Search for the cell housing the specified text and yield its [X, Y] center coordinate. 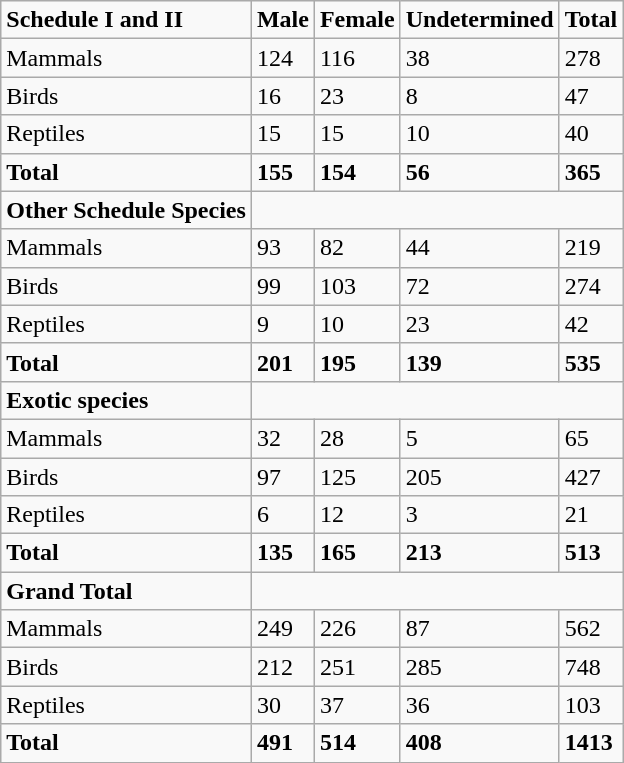
491 [282, 743]
249 [282, 629]
285 [480, 667]
427 [591, 477]
535 [591, 362]
44 [480, 248]
36 [480, 705]
226 [357, 629]
Grand Total [126, 591]
56 [480, 172]
Male [282, 20]
Exotic species [126, 400]
514 [357, 743]
748 [591, 667]
124 [282, 58]
5 [480, 438]
213 [480, 553]
42 [591, 324]
Schedule I and II [126, 20]
37 [357, 705]
12 [357, 515]
274 [591, 286]
8 [480, 96]
3 [480, 515]
201 [282, 362]
6 [282, 515]
28 [357, 438]
Female [357, 20]
65 [591, 438]
562 [591, 629]
408 [480, 743]
21 [591, 515]
16 [282, 96]
205 [480, 477]
72 [480, 286]
219 [591, 248]
32 [282, 438]
154 [357, 172]
155 [282, 172]
30 [282, 705]
Undetermined [480, 20]
513 [591, 553]
93 [282, 248]
365 [591, 172]
82 [357, 248]
212 [282, 667]
251 [357, 667]
97 [282, 477]
87 [480, 629]
Other Schedule Species [126, 210]
9 [282, 324]
116 [357, 58]
165 [357, 553]
99 [282, 286]
40 [591, 134]
135 [282, 553]
1413 [591, 743]
195 [357, 362]
47 [591, 96]
38 [480, 58]
139 [480, 362]
125 [357, 477]
278 [591, 58]
